Detect which cell encompasses the target text, then output its (X, Y) center coordinate. 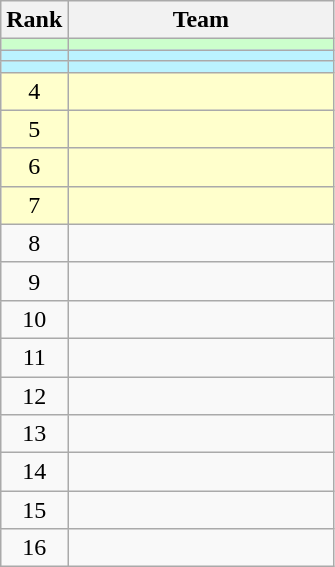
Team (201, 20)
9 (34, 281)
12 (34, 395)
16 (34, 548)
7 (34, 205)
15 (34, 510)
6 (34, 167)
13 (34, 434)
14 (34, 472)
10 (34, 319)
Rank (34, 20)
8 (34, 243)
4 (34, 91)
5 (34, 129)
11 (34, 357)
